Pinpoint the cell where the given text exists, returning its (x, y) midpoint coordinate. 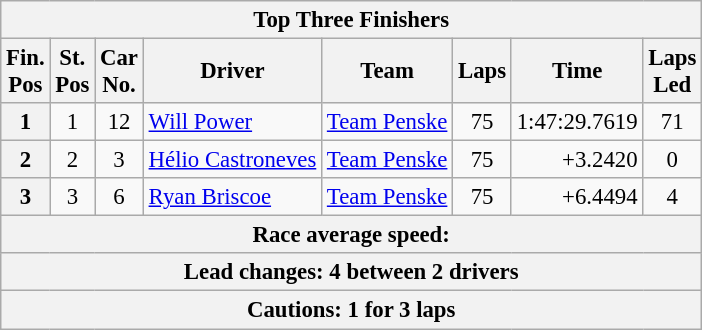
Cautions: 1 for 3 laps (352, 310)
0 (672, 160)
Time (576, 72)
Hélio Castroneves (232, 160)
St.Pos (72, 72)
4 (672, 197)
Laps (482, 72)
+3.2420 (576, 160)
Lead changes: 4 between 2 drivers (352, 273)
Ryan Briscoe (232, 197)
12 (120, 122)
CarNo. (120, 72)
71 (672, 122)
Top Three Finishers (352, 20)
+6.4494 (576, 197)
Will Power (232, 122)
LapsLed (672, 72)
Driver (232, 72)
Race average speed: (352, 235)
1:47:29.7619 (576, 122)
Fin.Pos (26, 72)
6 (120, 197)
Team (388, 72)
